Pinpoint the cell where the given text exists, returning its (X, Y) midpoint coordinate. 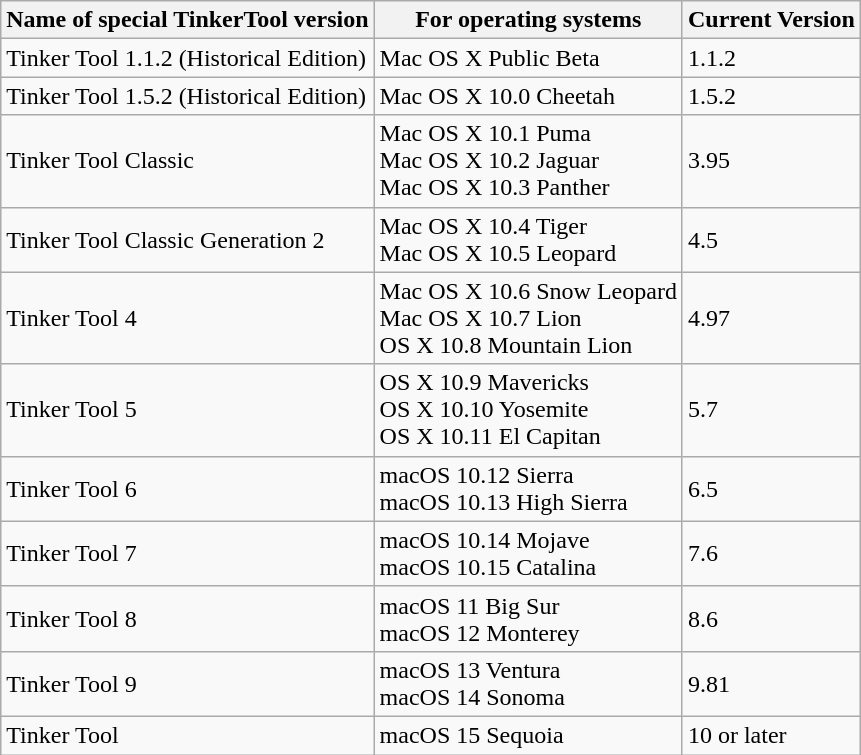
Mac OS X 10.0 Cheetah (528, 96)
Current Version (771, 20)
Name of special TinkerTool version (188, 20)
Mac OS X 10.4 TigerMac OS X 10.5 Leopard (528, 240)
3.95 (771, 161)
macOS 11 Big SurmacOS 12 Monterey (528, 618)
macOS 10.14 MojavemacOS 10.15 Catalina (528, 554)
Tinker Tool (188, 735)
Tinker Tool Classic Generation 2 (188, 240)
4.5 (771, 240)
1.5.2 (771, 96)
Tinker Tool 1.1.2 (Historical Edition) (188, 58)
macOS 13 VenturamacOS 14 Sonoma (528, 684)
8.6 (771, 618)
For operating systems (528, 20)
Tinker Tool 7 (188, 554)
Tinker Tool 9 (188, 684)
Tinker Tool 6 (188, 488)
7.6 (771, 554)
Tinker Tool 5 (188, 410)
10 or later (771, 735)
Tinker Tool 8 (188, 618)
6.5 (771, 488)
Tinker Tool 1.5.2 (Historical Edition) (188, 96)
4.97 (771, 318)
macOS 15 Sequoia (528, 735)
9.81 (771, 684)
Tinker Tool 4 (188, 318)
Mac OS X 10.6 Snow LeopardMac OS X 10.7 LionOS X 10.8 Mountain Lion (528, 318)
macOS 10.12 SierramacOS 10.13 High Sierra (528, 488)
Mac OS X Public Beta (528, 58)
5.7 (771, 410)
OS X 10.9 MavericksOS X 10.10 YosemiteOS X 10.11 El Capitan (528, 410)
Mac OS X 10.1 PumaMac OS X 10.2 JaguarMac OS X 10.3 Panther (528, 161)
Tinker Tool Classic (188, 161)
1.1.2 (771, 58)
